Locate the cell with the specified text and output its [x, y] center coordinate. 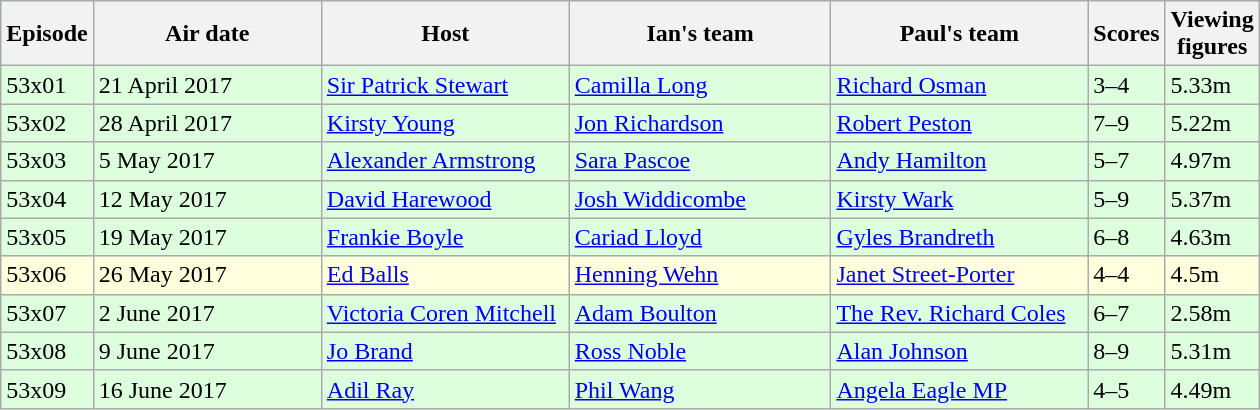
Host [445, 34]
Adil Ray [445, 389]
Phil Wang [700, 389]
4–4 [1126, 275]
4.97m [1212, 161]
6–7 [1126, 313]
Alan Johnson [960, 351]
Angela Eagle MP [960, 389]
Josh Widdicombe [700, 199]
Ian's team [700, 34]
53x07 [47, 313]
4.63m [1212, 237]
53x06 [47, 275]
3–4 [1126, 85]
Viewing figures [1212, 34]
2 June 2017 [207, 313]
26 May 2017 [207, 275]
Sir Patrick Stewart [445, 85]
Andy Hamilton [960, 161]
Kirsty Wark [960, 199]
4.5m [1212, 275]
9 June 2017 [207, 351]
4.49m [1212, 389]
Cariad Lloyd [700, 237]
Victoria Coren Mitchell [445, 313]
5.37m [1212, 199]
5–9 [1126, 199]
Jon Richardson [700, 123]
2.58m [1212, 313]
53x05 [47, 237]
19 May 2017 [207, 237]
Frankie Boyle [445, 237]
Robert Peston [960, 123]
Alexander Armstrong [445, 161]
Ross Noble [700, 351]
53x02 [47, 123]
21 April 2017 [207, 85]
Ed Balls [445, 275]
Richard Osman [960, 85]
Episode [47, 34]
Janet Street-Porter [960, 275]
53x08 [47, 351]
5.31m [1212, 351]
Camilla Long [700, 85]
Scores [1126, 34]
53x09 [47, 389]
16 June 2017 [207, 389]
The Rev. Richard Coles [960, 313]
Paul's team [960, 34]
Henning Wehn [700, 275]
5 May 2017 [207, 161]
8–9 [1126, 351]
Jo Brand [445, 351]
Air date [207, 34]
5.33m [1212, 85]
53x03 [47, 161]
53x04 [47, 199]
5.22m [1212, 123]
6–8 [1126, 237]
4–5 [1126, 389]
12 May 2017 [207, 199]
David Harewood [445, 199]
Gyles Brandreth [960, 237]
Sara Pascoe [700, 161]
53x01 [47, 85]
7–9 [1126, 123]
Kirsty Young [445, 123]
Adam Boulton [700, 313]
28 April 2017 [207, 123]
5–7 [1126, 161]
